Detect which cell encompasses the target text, then output its (X, Y) center coordinate. 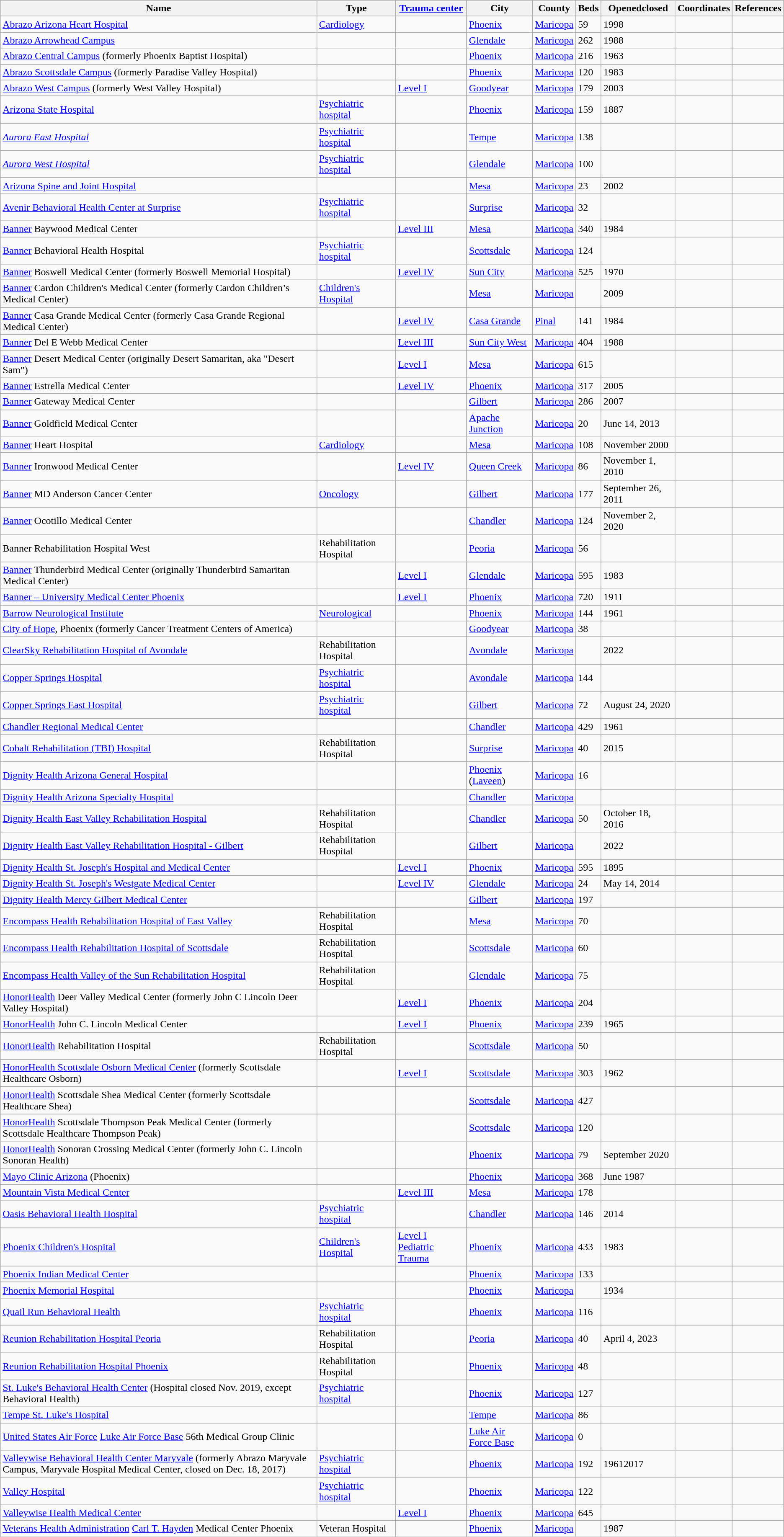
Banner Ocotillo Medical Center (159, 521)
Sun City West (499, 343)
141 (588, 321)
429 (588, 727)
Banner Cardon Children's Medical Center (formerly Cardon Children’s Medical Center) (159, 294)
317 (588, 386)
Dignity Health Mercy Gilbert Medical Center (159, 899)
177 (588, 493)
2005 (638, 386)
Sun City (499, 272)
Banner Goldfield Medical Center (159, 423)
1970 (638, 272)
720 (588, 597)
100 (588, 164)
Phoenix Children's Hospital (159, 1247)
Name (159, 8)
525 (588, 272)
368 (588, 1176)
32 (588, 207)
615 (588, 364)
November 2, 2020 (638, 521)
1895 (638, 867)
ClearSky Rehabilitation Hospital of Avondale (159, 651)
2002 (638, 186)
Banner Thunderbird Medical Center (originally Thunderbird Samaritan Medical Center) (159, 575)
HonorHealth Scottsdale Thompson Peak Medical Center (formerly Scottsdale Healthcare Thompson Peak) (159, 1127)
November 2000 (638, 445)
197 (588, 899)
HonorHealth John C. Lincoln Medical Center (159, 1024)
Neurological (356, 613)
38 (588, 629)
2014 (638, 1214)
Oasis Behavioral Health Hospital (159, 1214)
Banner Boswell Medical Center (formerly Boswell Memorial Hospital) (159, 272)
Encompass Health Rehabilitation Hospital of Scottsdale (159, 948)
Banner Estrella Medical Center (159, 386)
19612017 (638, 1464)
Phoenix Indian Medical Center (159, 1274)
303 (588, 1073)
HonorHealth Sonoran Crossing Medical Center (formerly John C. Lincoln Sonoran Health) (159, 1155)
2007 (638, 402)
Beds (588, 8)
116 (588, 1312)
60 (588, 948)
Encompass Health Valley of the Sun Rehabilitation Hospital (159, 975)
239 (588, 1024)
133 (588, 1274)
St. Luke's Behavioral Health Center (Hospital closed Nov. 2019, except Behavioral Health) (159, 1394)
16 (588, 776)
645 (588, 1513)
Banner Rehabilitation Hospital West (159, 548)
Casa Grande (499, 321)
Phoenix (Laveen) (499, 776)
427 (588, 1101)
72 (588, 705)
June 1987 (638, 1176)
Chandler Regional Medical Center (159, 727)
Banner Baywood Medical Center (159, 229)
Mayo Clinic Arizona (Phoenix) (159, 1176)
262 (588, 40)
Banner Desert Medical Center (originally Desert Samaritan, aka "Desert Sam") (159, 364)
Encompass Health Rehabilitation Hospital of East Valley (159, 921)
2015 (638, 748)
Level I Pediatric Trauma (431, 1247)
Dignity Health St. Joseph's Hospital and Medical Center (159, 867)
Phoenix Memorial Hospital (159, 1290)
Dignity Health East Valley Rehabilitation Hospital - Gilbert (159, 846)
138 (588, 137)
Abrazo Arizona Heart Hospital (159, 24)
April 4, 2023 (638, 1338)
Banner Gateway Medical Center (159, 402)
Dignity Health East Valley Rehabilitation Hospital (159, 818)
Coordinates (704, 8)
192 (588, 1464)
Barrow Neurological Institute (159, 613)
1998 (638, 24)
Dignity Health Arizona Specialty Hospital (159, 797)
Abrazo Arrowhead Campus (159, 40)
Arizona Spine and Joint Hospital (159, 186)
2003 (638, 88)
Veterans Health Administration Carl T. Hayden Medical Center Phoenix (159, 1529)
0 (588, 1436)
Reunion Rehabilitation Hospital Phoenix (159, 1366)
United States Air Force Luke Air Force Base 56th Medical Group Clinic (159, 1436)
Trauma center (431, 8)
HonorHealth Deer Valley Medical Center (formerly John C Lincoln Deer Valley Hospital) (159, 1003)
1934 (638, 1290)
Apache Junction (499, 423)
Aurora West Hospital (159, 164)
HonorHealth Scottsdale Osborn Medical Center (formerly Scottsdale Healthcare Osborn) (159, 1073)
HonorHealth Scottsdale Shea Medical Center (formerly Scottsdale Healthcare Shea) (159, 1101)
48 (588, 1366)
Avenir Behavioral Health Center at Surprise (159, 207)
59 (588, 24)
56 (588, 548)
75 (588, 975)
Abrazo Central Campus (formerly Phoenix Baptist Hospital) (159, 56)
Banner Del E Webb Medical Center (159, 343)
Aurora East Hospital (159, 137)
May 14, 2014 (638, 883)
Banner Ironwood Medical Center (159, 467)
1887 (638, 110)
Mountain Vista Medical Center (159, 1192)
127 (588, 1394)
Valley Hospital (159, 1491)
Abrazo West Campus (formerly West Valley Hospital) (159, 88)
108 (588, 445)
433 (588, 1247)
178 (588, 1192)
Type (356, 8)
September 26, 2011 (638, 493)
Reunion Rehabilitation Hospital Peoria (159, 1338)
Dignity Health Arizona General Hospital (159, 776)
October 18, 2016 (638, 818)
Copper Springs East Hospital (159, 705)
Copper Springs Hospital (159, 678)
1963 (638, 56)
Veteran Hospital (356, 1529)
Cobalt Rehabilitation (TBI) Hospital (159, 748)
Abrazo Scottsdale Campus (formerly Paradise Valley Hospital) (159, 72)
County (554, 8)
August 24, 2020 (638, 705)
2009 (638, 294)
Arizona State Hospital (159, 110)
City of Hope, Phoenix (formerly Cancer Treatment Centers of America) (159, 629)
179 (588, 88)
1911 (638, 597)
20 (588, 423)
Banner – University Medical Center Phoenix (159, 597)
HonorHealth Rehabilitation Hospital (159, 1046)
Openedclosed (638, 8)
Luke Air Force Base (499, 1436)
Valleywise Health Medical Center (159, 1513)
340 (588, 229)
Pinal (554, 321)
23 (588, 186)
1962 (638, 1073)
September 2020 (638, 1155)
122 (588, 1491)
70 (588, 921)
Quail Run Behavioral Health (159, 1312)
Queen Creek (499, 467)
June 14, 2013 (638, 423)
24 (588, 883)
216 (588, 56)
City (499, 8)
Banner Casa Grande Medical Center (formerly Casa Grande Regional Medical Center) (159, 321)
Tempe St. Luke's Hospital (159, 1415)
Banner Heart Hospital (159, 445)
November 1, 2010 (638, 467)
Banner MD Anderson Cancer Center (159, 493)
159 (588, 110)
404 (588, 343)
79 (588, 1155)
Valleywise Behavioral Health Center Maryvale (formerly Abrazo Maryvale Campus, Maryvale Hospital Medical Center, closed on Dec. 18, 2017) (159, 1464)
Banner Behavioral Health Hospital (159, 250)
References (758, 8)
Oncology (356, 493)
204 (588, 1003)
286 (588, 402)
1965 (638, 1024)
146 (588, 1214)
Dignity Health St. Joseph's Westgate Medical Center (159, 883)
1987 (638, 1529)
